Search for the cell housing the specified text and yield its [x, y] center coordinate. 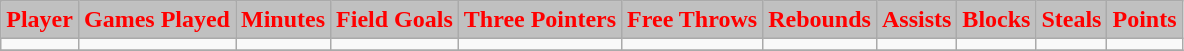
Free Throws [692, 20]
Blocks [996, 20]
Points [1144, 20]
Minutes [284, 20]
Assists [916, 20]
Steals [1072, 20]
Games Played [156, 20]
Three Pointers [540, 20]
Player [40, 20]
Field Goals [395, 20]
Rebounds [820, 20]
